Provide the [x, y] coordinate of the cell's center where the given text is located.  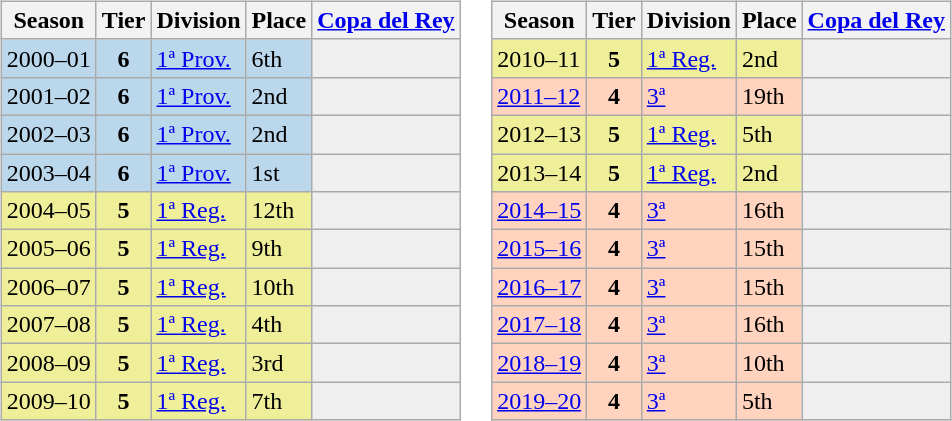
2018–19 [540, 363]
2007–08 [48, 325]
2010–11 [540, 58]
2001–02 [48, 96]
2009–10 [48, 401]
2008–09 [48, 363]
2006–07 [48, 287]
19th [769, 96]
2011–12 [540, 96]
4th [279, 325]
2017–18 [540, 325]
2014–15 [540, 211]
2004–05 [48, 211]
2013–14 [540, 173]
2019–20 [540, 401]
2005–06 [48, 249]
7th [279, 401]
2015–16 [540, 249]
2000–01 [48, 58]
9th [279, 249]
3rd [279, 363]
12th [279, 211]
2016–17 [540, 287]
2002–03 [48, 134]
1st [279, 173]
2012–13 [540, 134]
2003–04 [48, 173]
6th [279, 58]
